Capture the cell that displays the provided text and extract its (x, y) central coordinate. 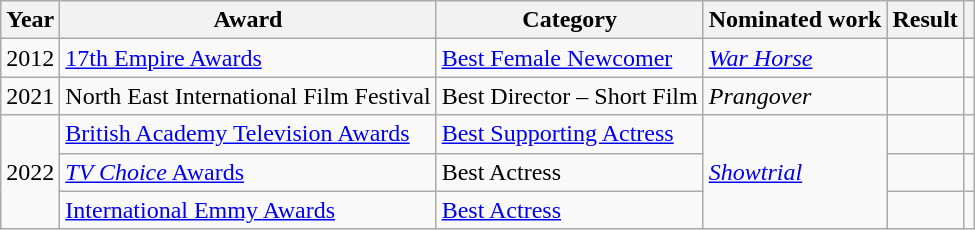
Nominated work (795, 20)
2021 (30, 96)
North East International Film Festival (248, 96)
Year (30, 20)
17th Empire Awards (248, 58)
Prangover (795, 96)
2022 (30, 172)
Result (925, 20)
Best Supporting Actress (570, 134)
British Academy Television Awards (248, 134)
TV Choice Awards (248, 172)
War Horse (795, 58)
Best Female Newcomer (570, 58)
International Emmy Awards (248, 210)
Showtrial (795, 172)
2012 (30, 58)
Award (248, 20)
Best Director – Short Film (570, 96)
Category (570, 20)
